Identify which cell holds the provided text, then report its [x, y] central coordinate. 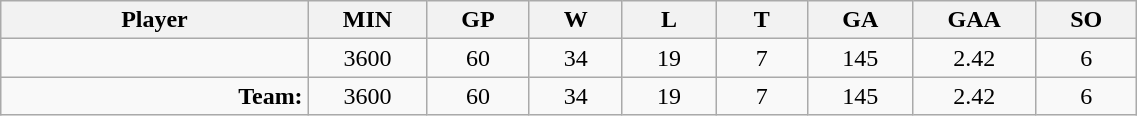
Player [154, 20]
GA [860, 20]
MIN [368, 20]
GAA [974, 20]
L [668, 20]
T [762, 20]
GP [478, 20]
W [576, 20]
SO [1086, 20]
Team: [154, 96]
